Identify which cell holds the provided text, then report its (X, Y) central coordinate. 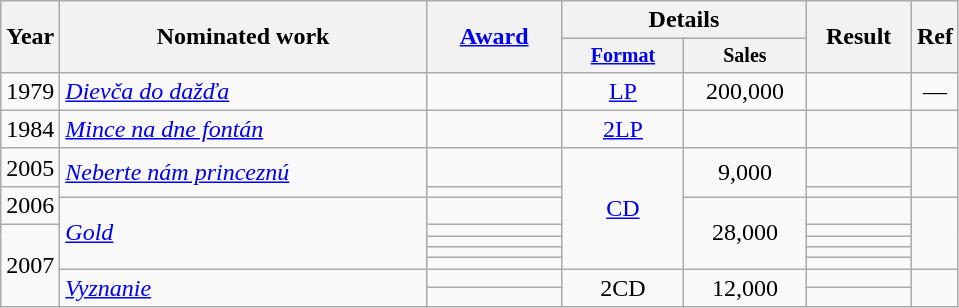
Result (859, 37)
2LP (623, 129)
LP (623, 91)
Dievča do dažďa (244, 91)
28,000 (745, 234)
Mince na dne fontán (244, 129)
2005 (30, 167)
Gold (244, 234)
12,000 (745, 288)
CD (623, 208)
200,000 (745, 91)
— (934, 91)
Sales (745, 56)
2007 (30, 266)
Year (30, 37)
Award (494, 37)
9,000 (745, 172)
Nominated work (244, 37)
Details (684, 20)
Neberte nám princeznú (244, 172)
1979 (30, 91)
2CD (623, 288)
Format (623, 56)
1984 (30, 129)
2006 (30, 205)
Vyznanie (244, 288)
Ref (934, 37)
